For the text-containing cell, return its midpoint in (X, Y) coordinate format. 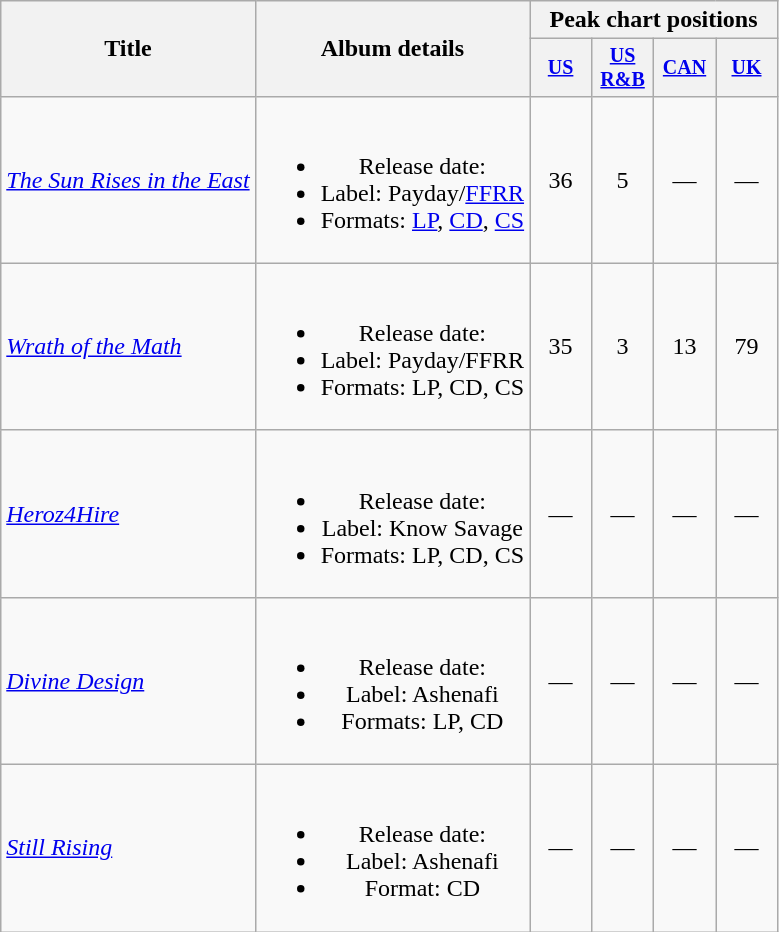
13 (685, 346)
Heroz4Hire (128, 514)
3 (623, 346)
5 (623, 180)
UK (747, 68)
Title (128, 49)
USR&B (623, 68)
35 (561, 346)
US (561, 68)
CAN (685, 68)
36 (561, 180)
Divine Design (128, 680)
Peak chart positions (654, 20)
Release date: Label: Know SavageFormats: LP, CD, CS (392, 514)
Release date: Label: AshenafiFormat: CD (392, 848)
Release date: Label: AshenafiFormats: LP, CD (392, 680)
Wrath of the Math (128, 346)
79 (747, 346)
Album details (392, 49)
The Sun Rises in the East (128, 180)
Still Rising (128, 848)
